Output the [x, y] coordinate of the center of the cell containing the given text.  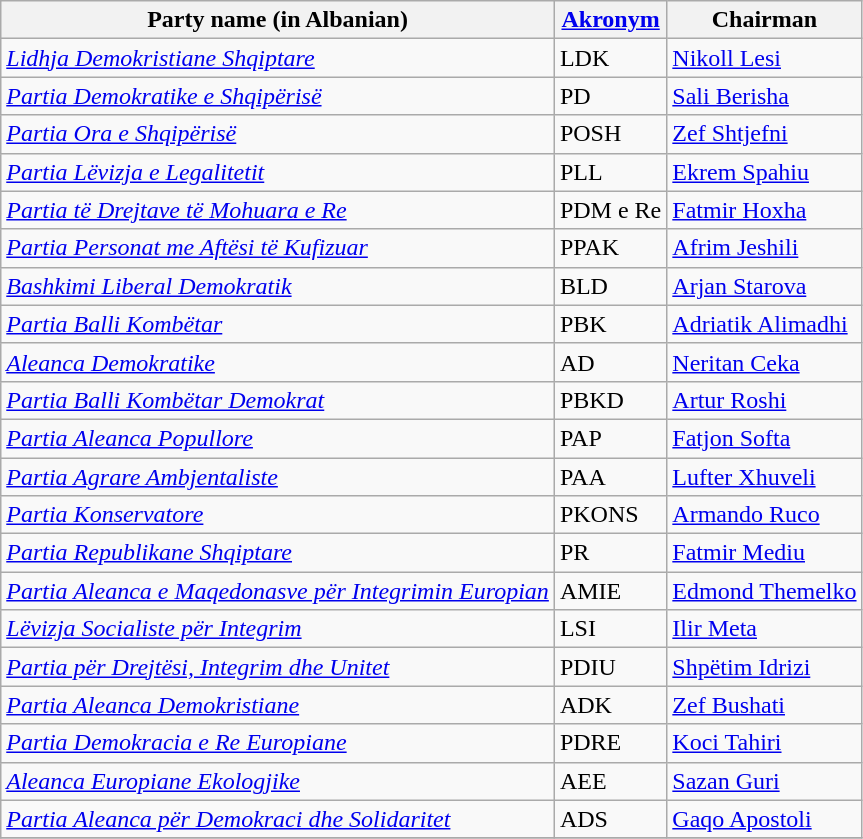
Lëvizja Socialiste për Integrim [278, 629]
PKONS [610, 515]
Artur Roshi [764, 400]
PD [610, 96]
POSH [610, 134]
Fatmir Hoxha [764, 210]
PDRE [610, 743]
Adriatik Alimadhi [764, 324]
AEE [610, 781]
Partia Demokracia e Re Europiane [278, 743]
Lidhja Demokristiane Shqiptare [278, 58]
Neritan Ceka [764, 362]
Partia Aleanca për Demokraci dhe Solidaritet [278, 819]
PAP [610, 438]
Zef Shtjefni [764, 134]
Party name (in Albanian) [278, 20]
PBK [610, 324]
Partia Balli Kombëtar Demokrat [278, 400]
ADS [610, 819]
Ilir Meta [764, 629]
Partia Republikane Shqiptare [278, 553]
Koci Tahiri [764, 743]
LSI [610, 629]
Nikoll Lesi [764, 58]
PLL [610, 172]
Sali Berisha [764, 96]
BLD [610, 286]
Aleanca Europiane Ekologjike [278, 781]
Partia Ora e Shqipërisë [278, 134]
ADK [610, 705]
LDK [610, 58]
Partia Aleanca Demokristiane [278, 705]
PDM e Re [610, 210]
Lufter Xhuveli [764, 477]
Bashkimi Liberal Demokratik [278, 286]
Partia Konservatore [278, 515]
Partia Agrare Ambjentaliste [278, 477]
PDIU [610, 667]
PR [610, 553]
Partia Balli Kombëtar [278, 324]
Partia Lëvizja e Legalitetit [278, 172]
Zef Bushati [764, 705]
Aleanca Demokratike [278, 362]
PPAK [610, 248]
Arjan Starova [764, 286]
Afrim Jeshili [764, 248]
Fatmir Mediu [764, 553]
AMIE [610, 591]
Partia Aleanca Popullore [278, 438]
Ekrem Spahiu [764, 172]
Shpëtim Idrizi [764, 667]
Gaqo Apostoli [764, 819]
Armando Ruco [764, 515]
Sazan Guri [764, 781]
Partia për Drejtësi, Integrim dhe Unitet [278, 667]
Fatjon Softa [764, 438]
Partia Aleanca e Maqedonasve për Integrimin Europian [278, 591]
Edmond Themelko [764, 591]
Partia Demokratike e Shqipërisë [278, 96]
Partia Personat me Aftësi të Kufizuar [278, 248]
AD [610, 362]
Chairman [764, 20]
PAA [610, 477]
Akronym [610, 20]
PBKD [610, 400]
Partia të Drejtave të Mohuara e Re [278, 210]
